Find where the given text appears and provide that cell's center as [X, Y] coordinate. 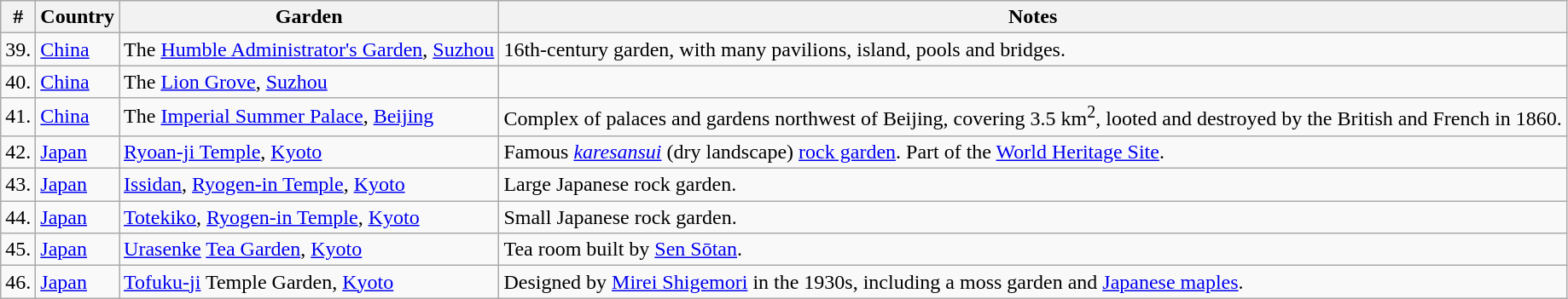
Tofuku-ji Temple Garden, Kyoto [309, 282]
Designed by Mirei Shigemori in the 1930s, including a moss garden and Japanese maples. [1032, 282]
The Imperial Summer Palace, Beijing [309, 118]
45. [19, 250]
Garden [309, 17]
Small Japanese rock garden. [1032, 217]
Country [78, 17]
Famous karesansui (dry landscape) rock garden. Part of the World Heritage Site. [1032, 152]
40. [19, 82]
39. [19, 49]
# [19, 17]
Notes [1032, 17]
44. [19, 217]
Ryoan-ji Temple, Kyoto [309, 152]
Tea room built by Sen Sōtan. [1032, 250]
The Humble Administrator's Garden, Suzhou [309, 49]
The Lion Grove, Suzhou [309, 82]
Complex of palaces and gardens northwest of Beijing, covering 3.5 km2, looted and destroyed by the British and French in 1860. [1032, 118]
Urasenke Tea Garden, Kyoto [309, 250]
16th-century garden, with many pavilions, island, pools and bridges. [1032, 49]
43. [19, 185]
Totekiko, Ryogen-in Temple, Kyoto [309, 217]
Issidan, Ryogen-in Temple, Kyoto [309, 185]
46. [19, 282]
42. [19, 152]
41. [19, 118]
Large Japanese rock garden. [1032, 185]
